Locate the cell with the specified text and output its (X, Y) center coordinate. 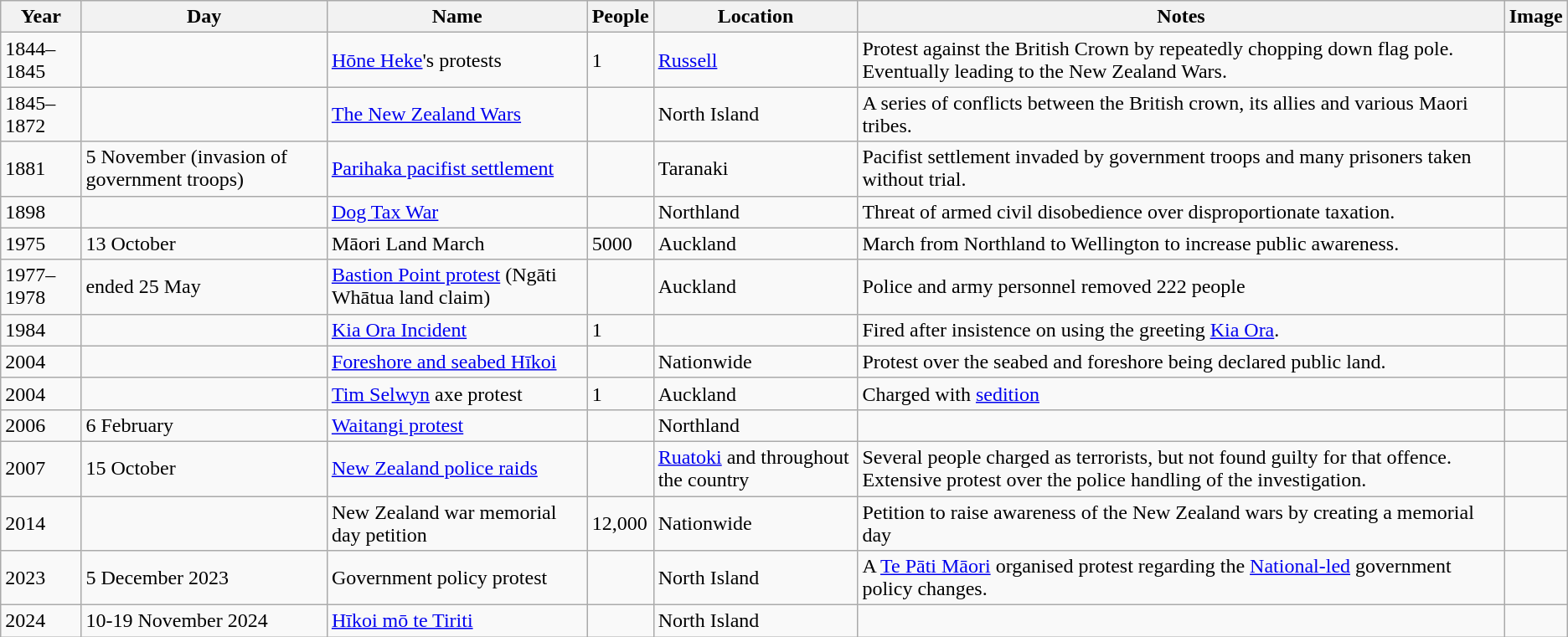
1881 (41, 169)
Petition to raise awareness of the New Zealand wars by creating a memorial day (1181, 522)
12,000 (620, 522)
2014 (41, 522)
1898 (41, 212)
A series of conflicts between the British crown, its allies and various Maori tribes. (1181, 114)
Hōne Heke's protests (457, 60)
1844–1845 (41, 60)
Russell (756, 60)
Name (457, 17)
Police and army personnel removed 222 people (1181, 286)
13 October (204, 244)
10-19 November 2024 (204, 621)
2006 (41, 425)
Government policy protest (457, 578)
Notes (1181, 17)
6 February (204, 425)
1975 (41, 244)
2023 (41, 578)
Year (41, 17)
2007 (41, 469)
Dog Tax War (457, 212)
Tim Selwyn axe protest (457, 393)
ended 25 May (204, 286)
Kia Ora Incident (457, 330)
A Te Pāti Māori organised protest regarding the National-led government policy changes. (1181, 578)
Māori Land March (457, 244)
Fired after insistence on using the greeting Kia Ora. (1181, 330)
Image (1536, 17)
Pacifist settlement invaded by government troops and many prisoners taken without trial. (1181, 169)
Ruatoki and throughout the country (756, 469)
5000 (620, 244)
Location (756, 17)
5 November (invasion of government troops) (204, 169)
Parihaka pacifist settlement (457, 169)
New Zealand war memorial day petition (457, 522)
2024 (41, 621)
Several people charged as terrorists, but not found guilty for that offence. Extensive protest over the police handling of the investigation. (1181, 469)
Foreshore and seabed Hīkoi (457, 362)
The New Zealand Wars (457, 114)
People (620, 17)
Waitangi protest (457, 425)
New Zealand police raids (457, 469)
1845–1872 (41, 114)
5 December 2023 (204, 578)
March from Northland to Wellington to increase public awareness. (1181, 244)
Hīkoi mō te Tiriti (457, 621)
1977–1978 (41, 286)
1984 (41, 330)
Protest against the British Crown by repeatedly chopping down flag pole. Eventually leading to the New Zealand Wars. (1181, 60)
Bastion Point protest (Ngāti Whātua land claim) (457, 286)
Protest over the seabed and foreshore being declared public land. (1181, 362)
Charged with sedition (1181, 393)
15 October (204, 469)
Taranaki (756, 169)
Threat of armed civil disobedience over disproportionate taxation. (1181, 212)
Day (204, 17)
